Scan for the cell matching the given text and deliver its (x, y) coordinate at center. 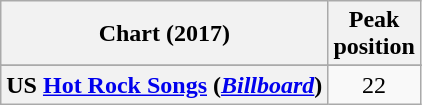
22 (374, 85)
Chart (2017) (164, 34)
US Hot Rock Songs (Billboard) (164, 85)
Peak position (374, 34)
